For the text-containing cell, return its midpoint in (X, Y) coordinate format. 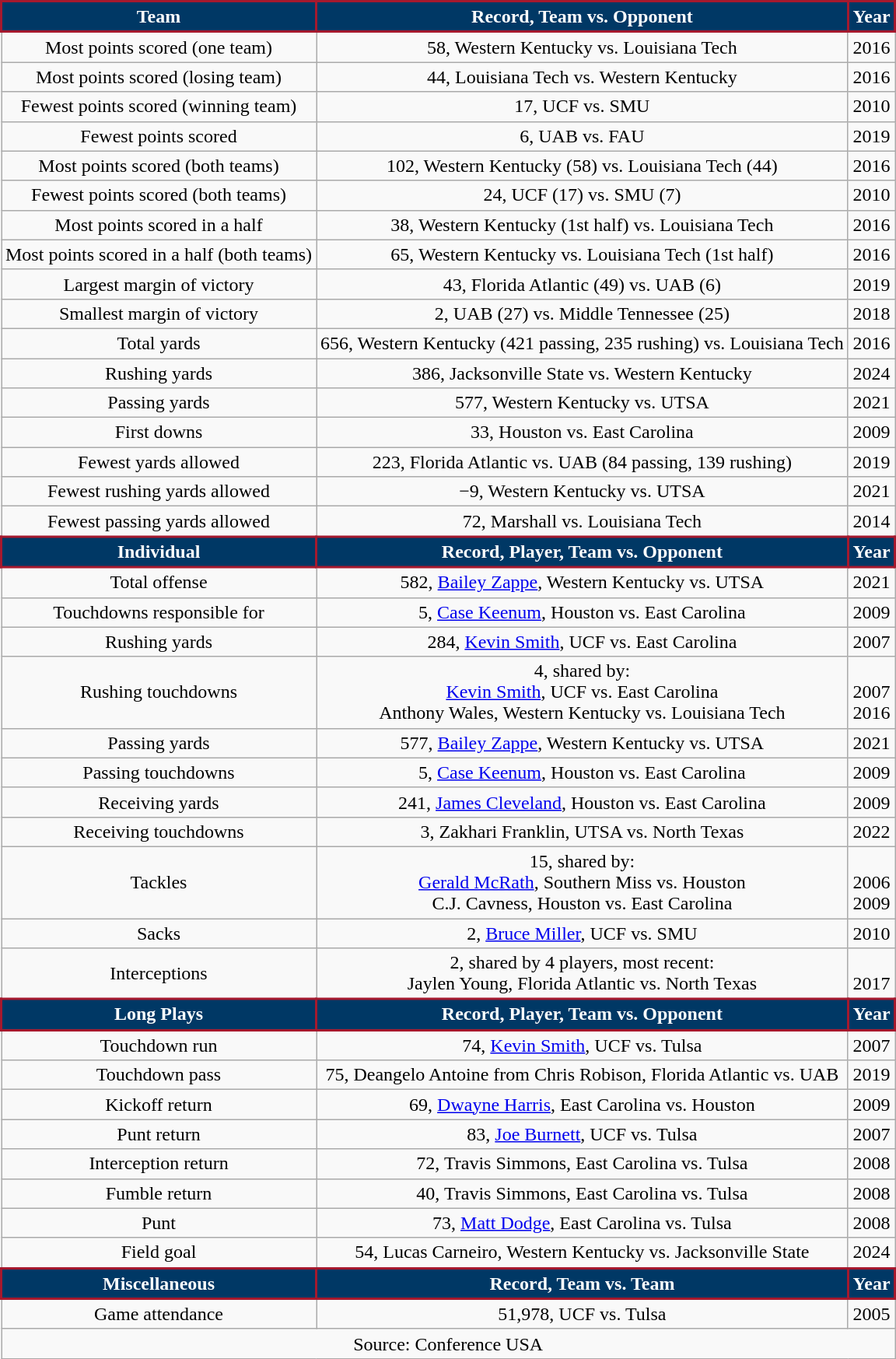
656, Western Kentucky (421 passing, 235 rushing) vs. Louisiana Tech (582, 343)
577, Bailey Zappe, Western Kentucky vs. UTSA (582, 743)
582, Bailey Zappe, Western Kentucky vs. UTSA (582, 582)
386, Jacksonville State vs. Western Kentucky (582, 373)
Individual (159, 552)
Punt return (159, 1134)
4, shared by:Kevin Smith, UCF vs. East CarolinaAnthony Wales, Western Kentucky vs. Louisiana Tech (582, 692)
72, Travis Simmons, East Carolina vs. Tulsa (582, 1164)
2, shared by 4 players, most recent:Jaylen Young, Florida Atlantic vs. North Texas (582, 974)
2022 (871, 832)
Most points scored (both teams) (159, 166)
2, UAB (27) vs. Middle Tennessee (25) (582, 313)
−9, Western Kentucky vs. UTSA (582, 492)
69, Dwayne Harris, East Carolina vs. Houston (582, 1105)
Total offense (159, 582)
Fewest passing yards allowed (159, 521)
Touchdowns responsible for (159, 612)
33, Houston vs. East Carolina (582, 433)
Miscellaneous (159, 1284)
Fewest points scored (159, 136)
Fewest points scored (both teams) (159, 195)
Most points scored (one team) (159, 47)
Record, Team vs. Team (582, 1284)
Most points scored in a half (both teams) (159, 254)
Receiving yards (159, 802)
65, Western Kentucky vs. Louisiana Tech (1st half) (582, 254)
83, Joe Burnett, UCF vs. Tulsa (582, 1134)
72, Marshall vs. Louisiana Tech (582, 521)
Punt (159, 1223)
Interception return (159, 1164)
Most points scored (losing team) (159, 77)
2018 (871, 313)
Rushing touchdowns (159, 692)
Receiving touchdowns (159, 832)
Smallest margin of victory (159, 313)
Source: Conference USA (448, 1343)
43, Florida Atlantic (49) vs. UAB (6) (582, 284)
73, Matt Dodge, East Carolina vs. Tulsa (582, 1223)
2017 (871, 974)
Interceptions (159, 974)
40, Travis Simmons, East Carolina vs. Tulsa (582, 1193)
Passing touchdowns (159, 772)
223, Florida Atlantic vs. UAB (84 passing, 139 rushing) (582, 462)
Fewest rushing yards allowed (159, 492)
6, UAB vs. FAU (582, 136)
Touchdown pass (159, 1075)
Touchdown run (159, 1046)
Total yards (159, 343)
Fewest points scored (winning team) (159, 107)
284, Kevin Smith, UCF vs. East Carolina (582, 642)
241, James Cleveland, Houston vs. East Carolina (582, 802)
74, Kevin Smith, UCF vs. Tulsa (582, 1046)
Record, Team vs. Opponent (582, 17)
Largest margin of victory (159, 284)
Most points scored in a half (159, 225)
Fumble return (159, 1193)
17, UCF vs. SMU (582, 107)
15, shared by:Gerald McRath, Southern Miss vs. HoustonC.J. Cavness, Houston vs. East Carolina (582, 882)
Game attendance (159, 1315)
24, UCF (17) vs. SMU (7) (582, 195)
20072016 (871, 692)
58, Western Kentucky vs. Louisiana Tech (582, 47)
Sacks (159, 933)
44, Louisiana Tech vs. Western Kentucky (582, 77)
75, Deangelo Antoine from Chris Robison, Florida Atlantic vs. UAB (582, 1075)
2005 (871, 1315)
Team (159, 17)
Kickoff return (159, 1105)
Long Plays (159, 1014)
2, Bruce Miller, UCF vs. SMU (582, 933)
Fewest yards allowed (159, 462)
51,978, UCF vs. Tulsa (582, 1315)
Tackles (159, 882)
102, Western Kentucky (58) vs. Louisiana Tech (44) (582, 166)
Field goal (159, 1252)
3, Zakhari Franklin, UTSA vs. North Texas (582, 832)
First downs (159, 433)
20062009 (871, 882)
54, Lucas Carneiro, Western Kentucky vs. Jacksonville State (582, 1252)
38, Western Kentucky (1st half) vs. Louisiana Tech (582, 225)
577, Western Kentucky vs. UTSA (582, 403)
2014 (871, 521)
